Detect which cell encompasses the target text, then output its [X, Y] center coordinate. 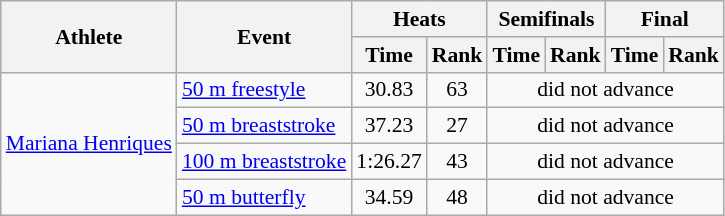
Heats [419, 19]
1:26.27 [388, 162]
50 m breaststroke [264, 126]
Event [264, 36]
Final [665, 19]
50 m butterfly [264, 197]
27 [458, 126]
34.59 [388, 197]
37.23 [388, 126]
43 [458, 162]
100 m breaststroke [264, 162]
50 m freestyle [264, 90]
30.83 [388, 90]
Semifinals [546, 19]
48 [458, 197]
Athlete [89, 36]
63 [458, 90]
Mariana Henriques [89, 143]
